From the cell containing the given text, extract its center point as (X, Y) coordinate. 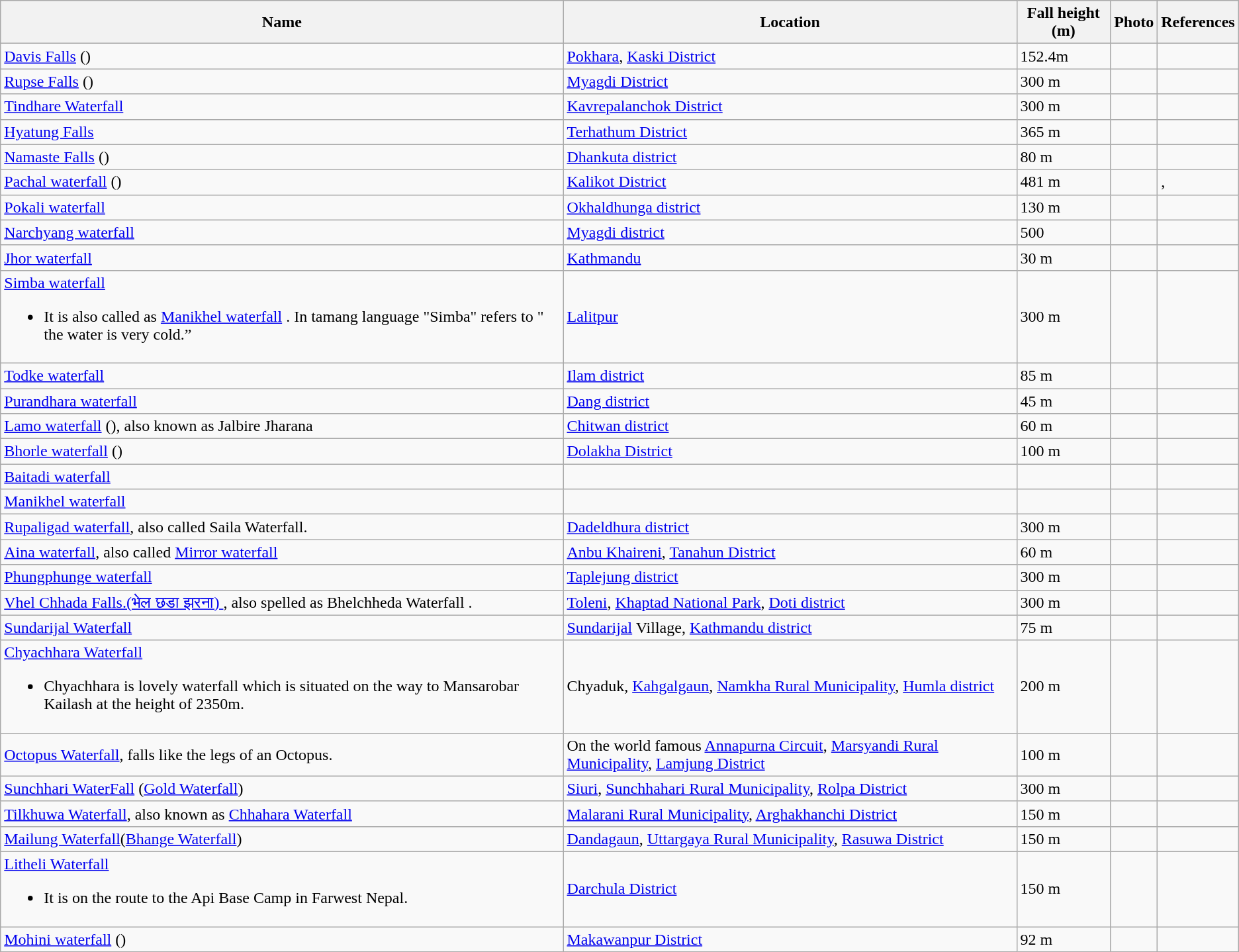
Chitwan district (790, 426)
Sundarijal Village, Kathmandu district (790, 628)
, (1198, 182)
Rupse Falls () (282, 81)
Bhorle waterfall () (282, 452)
Photo (1134, 23)
Purandhara waterfall (282, 401)
Myagdi District (790, 81)
Hyatung Falls (282, 132)
Octopus Waterfall, falls like the legs of an Octopus. (282, 755)
Pachal waterfall () (282, 182)
200 m (1064, 687)
Malarani Rural Municipality, Arghakhanchi District (790, 814)
Lamo waterfall (), also known as Jalbire Jharana (282, 426)
Dolakha District (790, 452)
Dandagaun, Uttargaya Rural Municipality, Rasuwa District (790, 839)
Chyaduk, Kahgalgaun, Namkha Rural Municipality, Humla district (790, 687)
Sunchhari WaterFall (Gold Waterfall) (282, 788)
Taplejung district (790, 577)
Sundarijal Waterfall (282, 628)
80 m (1064, 157)
References (1198, 23)
Name (282, 23)
Baitadi waterfall (282, 477)
Location (790, 23)
Ilam district (790, 375)
Simba waterfallIt is also called as Manikhel waterfall . In tamang language "Simba" refers to " the water is very cold.” (282, 316)
Terhathum District (790, 132)
30 m (1064, 258)
Mohini waterfall () (282, 939)
Lalitpur (790, 316)
Tilkhuwa Waterfall, also known as Chhahara Waterfall (282, 814)
75 m (1064, 628)
Davis Falls () (282, 56)
Litheli WaterfallIt is on the route to the Api Base Camp in Farwest Nepal. (282, 888)
Siuri, Sunchhahari Rural Municipality, Rolpa District (790, 788)
Toleni, Khaptad National Park, Doti district (790, 602)
365 m (1064, 132)
Fall height (m) (1064, 23)
85 m (1064, 375)
130 m (1064, 207)
Anbu Khaireni, Tanahun District (790, 552)
152.4m (1064, 56)
Vhel Chhada Falls.(भेल छडा झरना) , also spelled as Bhelchheda Waterfall . (282, 602)
Pokhara, Kaski District (790, 56)
Dhankuta district (790, 157)
45 m (1064, 401)
481 m (1064, 182)
Myagdi district (790, 232)
Mailung Waterfall(Bhange Waterfall) (282, 839)
Dadeldhura district (790, 527)
Phungphunge waterfall (282, 577)
Darchula District (790, 888)
Aina waterfall, also called Mirror waterfall (282, 552)
Makawanpur District (790, 939)
Pokali waterfall (282, 207)
Kavrepalanchok District (790, 107)
Kathmandu (790, 258)
Kalikot District (790, 182)
Chyachhara WaterfallChyachhara is lovely waterfall which is situated on the way to Mansarobar Kailash at the height of 2350m. (282, 687)
Manikhel waterfall (282, 502)
Dang district (790, 401)
Rupaligad waterfall, also called Saila Waterfall. (282, 527)
92 m (1064, 939)
500 (1064, 232)
Okhaldhunga district (790, 207)
Jhor waterfall (282, 258)
Narchyang waterfall (282, 232)
Tindhare Waterfall (282, 107)
On the world famous Annapurna Circuit, Marsyandi Rural Municipality, Lamjung District (790, 755)
Todke waterfall (282, 375)
Namaste Falls () (282, 157)
